Return (x, y) of the center of cell containing provided text 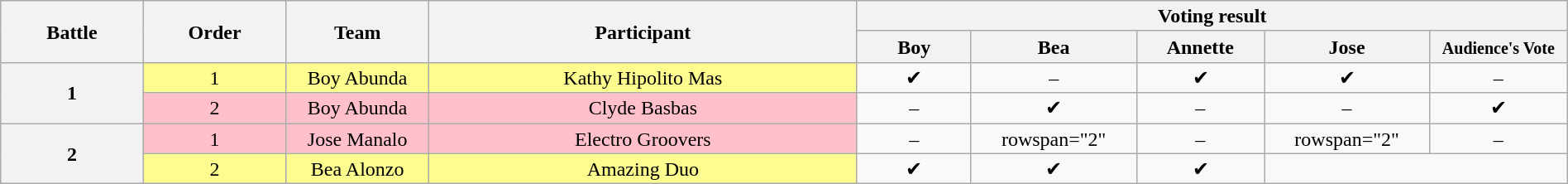
Kathy Hipolito Mas (643, 78)
Jose Manalo (357, 138)
Team (357, 31)
Order (215, 31)
Jose (1347, 46)
Annette (1201, 46)
Voting result (1212, 17)
Amazing Duo (643, 169)
Clyde Basbas (643, 108)
Bea Alonzo (357, 169)
Participant (643, 31)
Battle (73, 31)
Audience's Vote (1499, 46)
Boy (914, 46)
Electro Groovers (643, 138)
Bea (1054, 46)
